Pinpoint the cell where the given text exists, returning its [X, Y] midpoint coordinate. 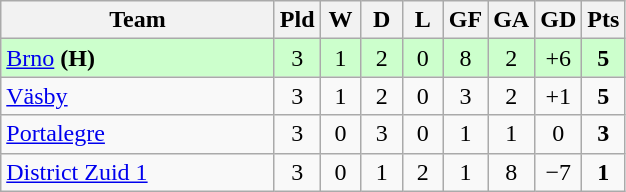
GA [512, 20]
+6 [558, 58]
Väsby [138, 96]
L [422, 20]
W [340, 20]
Team [138, 20]
Pts [604, 20]
GD [558, 20]
Portalegre [138, 134]
+1 [558, 96]
GF [465, 20]
Brno (H) [138, 58]
District Zuid 1 [138, 172]
Pld [297, 20]
−7 [558, 172]
D [382, 20]
